From the cell containing the given text, extract its center point as (x, y) coordinate. 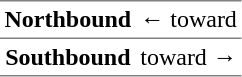
Northbound (68, 20)
toward → (189, 57)
← toward (189, 20)
Southbound (68, 57)
